Return [X, Y] of the center of cell containing provided text 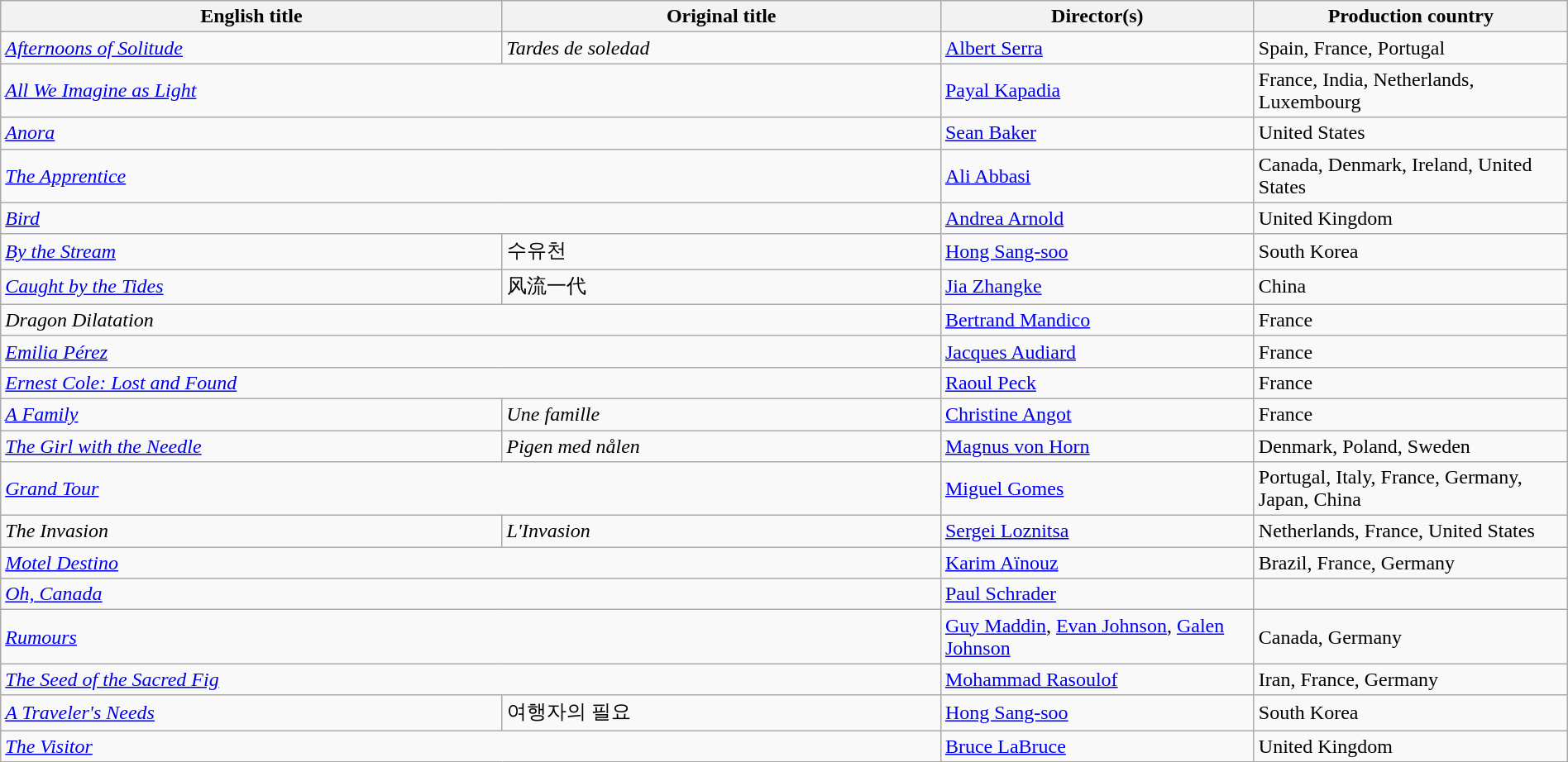
Guy Maddin, Evan Johnson, Galen Johnson [1097, 636]
Payal Kapadia [1097, 91]
Paul Schrader [1097, 594]
Production country [1411, 17]
Andrea Arnold [1097, 218]
Netherlands, France, United States [1411, 531]
Karim Aïnouz [1097, 563]
Rumours [471, 636]
France, India, Netherlands, Luxembourg [1411, 91]
Mohammad Rasoulof [1097, 679]
Brazil, France, Germany [1411, 563]
Original title [721, 17]
수유천 [721, 251]
United States [1411, 133]
Motel Destino [471, 563]
Caught by the Tides [251, 288]
Pigen med nålen [721, 445]
Sean Baker [1097, 133]
风流一代 [721, 288]
Jia Zhangke [1097, 288]
The Girl with the Needle [251, 445]
Spain, France, Portugal [1411, 48]
여행자의 필요 [721, 712]
Canada, Germany [1411, 636]
Canada, Denmark, Ireland, United States [1411, 175]
Afternoons of Solitude [251, 48]
Grand Tour [471, 489]
Portugal, Italy, France, Germany, Japan, China [1411, 489]
Miguel Gomes [1097, 489]
The Seed of the Sacred Fig [471, 679]
Oh, Canada [471, 594]
Magnus von Horn [1097, 445]
Tardes de soledad [721, 48]
Iran, France, Germany [1411, 679]
Bird [471, 218]
Director(s) [1097, 17]
Raoul Peck [1097, 383]
Ernest Cole: Lost and Found [471, 383]
Albert Serra [1097, 48]
Emilia Pérez [471, 351]
Jacques Audiard [1097, 351]
Dragon Dilatation [471, 320]
Anora [471, 133]
China [1411, 288]
Une famille [721, 414]
Christine Angot [1097, 414]
A Traveler's Needs [251, 712]
English title [251, 17]
A Family [251, 414]
L'Invasion [721, 531]
The Apprentice [471, 175]
Bruce LaBruce [1097, 746]
The Invasion [251, 531]
Bertrand Mandico [1097, 320]
By the Stream [251, 251]
Ali Abbasi [1097, 175]
Sergei Loznitsa [1097, 531]
Denmark, Poland, Sweden [1411, 445]
All We Imagine as Light [471, 91]
The Visitor [471, 746]
